Return (x, y) of the center of cell containing provided text 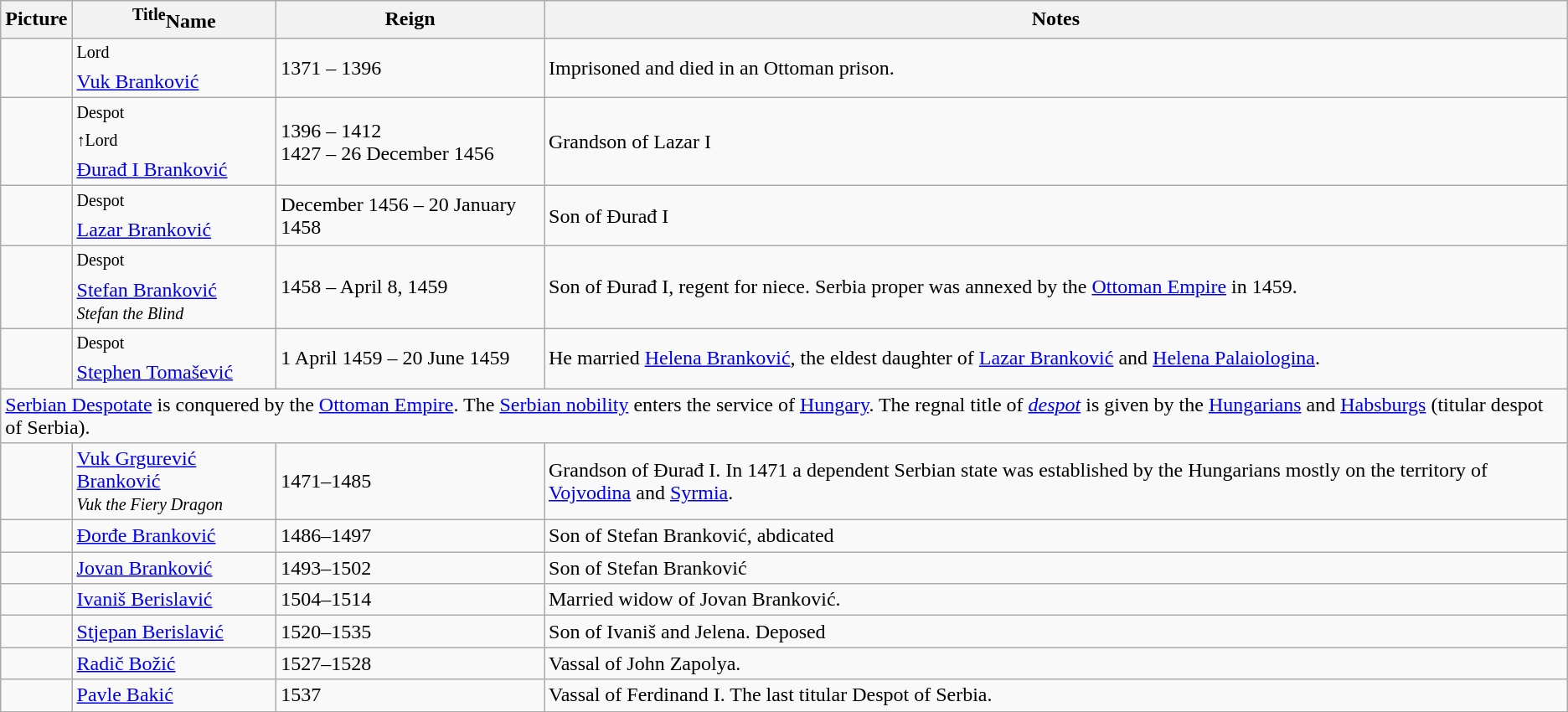
Grandson of Đurađ I. In 1471 a dependent Serbian state was established by the Hungarians mostly on the territory of Vojvodina and Syrmia. (1056, 482)
Son of Stefan Branković (1056, 568)
Despot↑LordĐurađ I Branković (174, 142)
Vassal of Ferdinand I. The last titular Despot of Serbia. (1056, 695)
Vassal of John Zapolya. (1056, 663)
1486–1497 (410, 536)
December 1456 – 20 January 1458 (410, 216)
Imprisoned and died in an Ottoman prison. (1056, 68)
1 April 1459 – 20 June 1459 (410, 359)
Picture (37, 20)
Đorđe Branković (174, 536)
1504–1514 (410, 600)
Grandson of Lazar I (1056, 142)
DespotLazar Branković (174, 216)
Reign (410, 20)
Vuk Grgurević BrankovićVuk the Fiery Dragon (174, 482)
Radič Božić (174, 663)
Son of Đurađ I, regent for niece. Serbia proper was annexed by the Ottoman Empire in 1459. (1056, 286)
1493–1502 (410, 568)
Jovan Branković (174, 568)
1396 – 14121427 – 26 December 1456 (410, 142)
DespotStefan BrankovićStefan the Blind (174, 286)
1371 – 1396 (410, 68)
Son of Stefan Branković, abdicated (1056, 536)
Stjepan Berislavić (174, 632)
Notes (1056, 20)
Ivaniš Berislavić (174, 600)
1537 (410, 695)
LordVuk Branković (174, 68)
Son of Đurađ I (1056, 216)
Pavle Bakić (174, 695)
He married Helena Branković, the eldest daughter of Lazar Branković and Helena Palaiologina. (1056, 359)
Son of Ivaniš and Jelena. Deposed (1056, 632)
TitleName (174, 20)
1471–1485 (410, 482)
Married widow of Jovan Branković. (1056, 600)
1458 – April 8, 1459 (410, 286)
1520–1535 (410, 632)
1527–1528 (410, 663)
DespotStephen Tomašević (174, 359)
